Scan for the cell matching the given text and deliver its [x, y] coordinate at center. 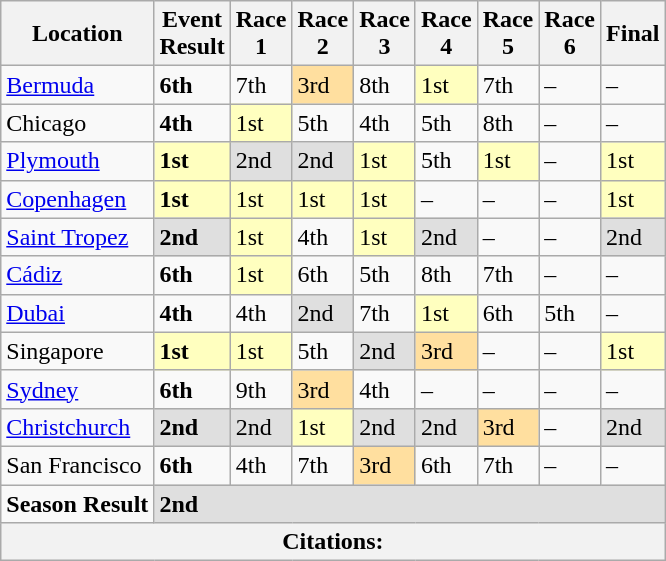
Location [78, 34]
Sydney [78, 389]
San Francisco [78, 465]
Dubai [78, 313]
Race4 [446, 34]
Singapore [78, 351]
Saint Tropez [78, 237]
Cádiz [78, 275]
Race5 [508, 34]
Chicago [78, 123]
Race1 [261, 34]
Christchurch [78, 427]
Bermuda [78, 85]
Final [633, 34]
Plymouth [78, 161]
Race2 [323, 34]
Season Result [78, 503]
EventResult [192, 34]
9th [261, 389]
Citations: [333, 542]
Race6 [570, 34]
Race3 [385, 34]
Copenhagen [78, 199]
